Search for the cell housing the specified text and yield its (X, Y) center coordinate. 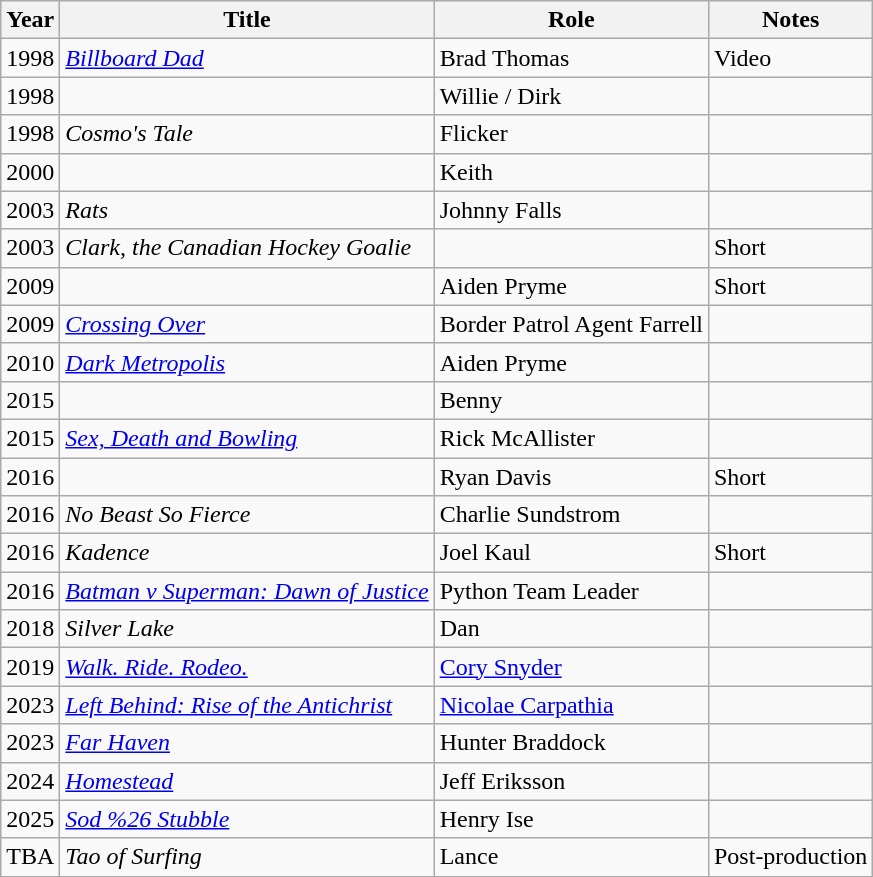
Lance (571, 857)
Title (247, 20)
Sex, Death and Bowling (247, 438)
Sod %26 Stubble (247, 819)
Year (30, 20)
Cory Snyder (571, 667)
Walk. Ride. Rodeo. (247, 667)
Johnny Falls (571, 210)
TBA (30, 857)
Brad Thomas (571, 58)
Role (571, 20)
Video (790, 58)
Kadence (247, 553)
Batman v Superman: Dawn of Justice (247, 591)
No Beast So Fierce (247, 515)
Joel Kaul (571, 553)
Crossing Over (247, 324)
Henry Ise (571, 819)
2018 (30, 629)
Border Patrol Agent Farrell (571, 324)
Benny (571, 400)
Rick McAllister (571, 438)
2024 (30, 781)
2019 (30, 667)
2025 (30, 819)
Post-production (790, 857)
Nicolae Carpathia (571, 705)
Charlie Sundstrom (571, 515)
Python Team Leader (571, 591)
2010 (30, 362)
Jeff Eriksson (571, 781)
Ryan Davis (571, 477)
Willie / Dirk (571, 96)
Left Behind: Rise of the Antichrist (247, 705)
Homestead (247, 781)
Hunter Braddock (571, 743)
Dan (571, 629)
Flicker (571, 134)
Keith (571, 172)
Silver Lake (247, 629)
Tao of Surfing (247, 857)
Far Haven (247, 743)
Rats (247, 210)
Cosmo's Tale (247, 134)
Clark, the Canadian Hockey Goalie (247, 248)
2000 (30, 172)
Dark Metropolis (247, 362)
Billboard Dad (247, 58)
Notes (790, 20)
